Provide the [X, Y] coordinate of the cell's center where the given text is located.  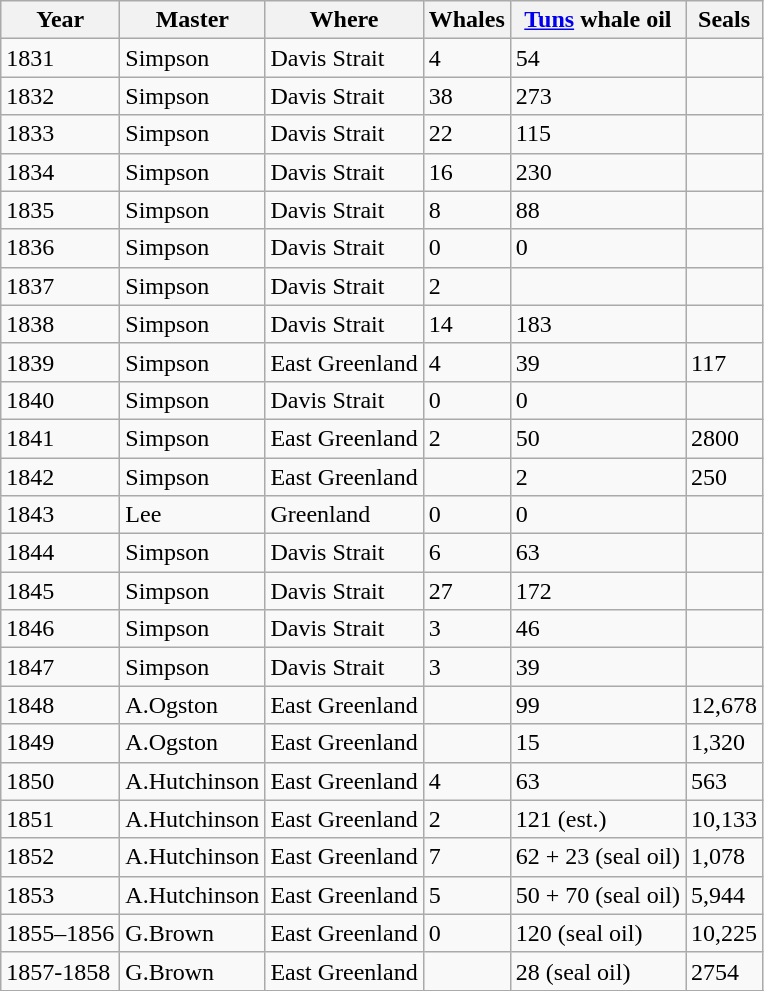
1852 [60, 857]
Year [60, 20]
62 + 23 (seal oil) [598, 857]
1833 [60, 134]
1,078 [724, 857]
183 [598, 324]
14 [466, 324]
1839 [60, 362]
Tuns whale oil [598, 20]
38 [466, 96]
1838 [60, 324]
250 [724, 477]
Seals [724, 20]
1850 [60, 781]
Whales [466, 20]
1853 [60, 895]
273 [598, 96]
Master [192, 20]
1848 [60, 705]
1857-1858 [60, 971]
1844 [60, 553]
563 [724, 781]
50 + 70 (seal oil) [598, 895]
54 [598, 58]
117 [724, 362]
1836 [60, 248]
1851 [60, 819]
88 [598, 210]
46 [598, 629]
1849 [60, 743]
2800 [724, 438]
50 [598, 438]
5,944 [724, 895]
Where [344, 20]
22 [466, 134]
10,225 [724, 933]
1831 [60, 58]
1834 [60, 172]
230 [598, 172]
172 [598, 591]
5 [466, 895]
1841 [60, 438]
15 [598, 743]
2754 [724, 971]
1855–1856 [60, 933]
1837 [60, 286]
1846 [60, 629]
1840 [60, 400]
115 [598, 134]
1845 [60, 591]
1832 [60, 96]
28 (seal oil) [598, 971]
1,320 [724, 743]
6 [466, 553]
27 [466, 591]
7 [466, 857]
Greenland [344, 515]
12,678 [724, 705]
16 [466, 172]
8 [466, 210]
1847 [60, 667]
120 (seal oil) [598, 933]
99 [598, 705]
Lee [192, 515]
1842 [60, 477]
1843 [60, 515]
121 (est.) [598, 819]
1835 [60, 210]
10,133 [724, 819]
